For the text-containing cell, return its midpoint in [x, y] coordinate format. 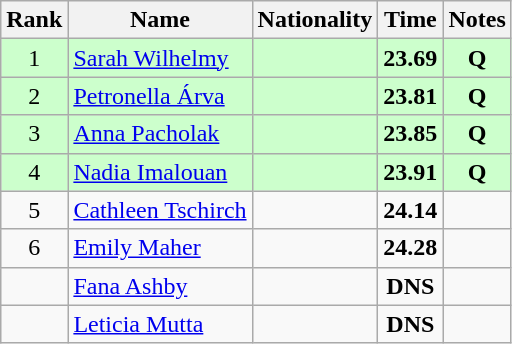
23.85 [410, 134]
3 [34, 134]
Name [160, 20]
Notes [477, 20]
Anna Pacholak [160, 134]
Leticia Mutta [160, 324]
Rank [34, 20]
4 [34, 172]
Nadia Imalouan [160, 172]
Sarah Wilhelmy [160, 58]
23.91 [410, 172]
6 [34, 248]
2 [34, 96]
1 [34, 58]
Cathleen Tschirch [160, 210]
24.14 [410, 210]
Nationality [315, 20]
Emily Maher [160, 248]
23.81 [410, 96]
Petronella Árva [160, 96]
Fana Ashby [160, 286]
24.28 [410, 248]
23.69 [410, 58]
5 [34, 210]
Time [410, 20]
